Return (X, Y) of the center of cell containing provided text 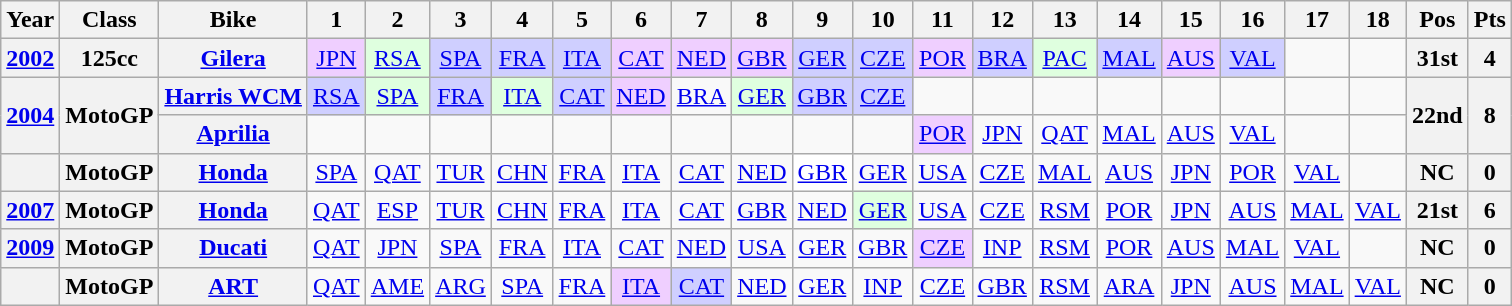
ART (234, 286)
7 (701, 20)
Year (30, 20)
Pts (1490, 20)
12 (1002, 20)
22nd (1437, 115)
PAC (1064, 58)
ARA (1129, 286)
17 (1317, 20)
16 (1252, 20)
21st (1437, 210)
1 (336, 20)
Ducati (234, 248)
14 (1129, 20)
2 (397, 20)
18 (1378, 20)
11 (942, 20)
Aprilia (234, 134)
Harris WCM (234, 96)
125cc (110, 58)
ESP (397, 210)
Bike (234, 20)
Gilera (234, 58)
9 (822, 20)
2009 (30, 248)
10 (882, 20)
31st (1437, 58)
Class (110, 20)
AME (397, 286)
2004 (30, 115)
13 (1064, 20)
Pos (1437, 20)
15 (1190, 20)
2007 (30, 210)
5 (582, 20)
ARG (461, 286)
2002 (30, 58)
3 (461, 20)
